Identify which cell holds the provided text, then report its [x, y] central coordinate. 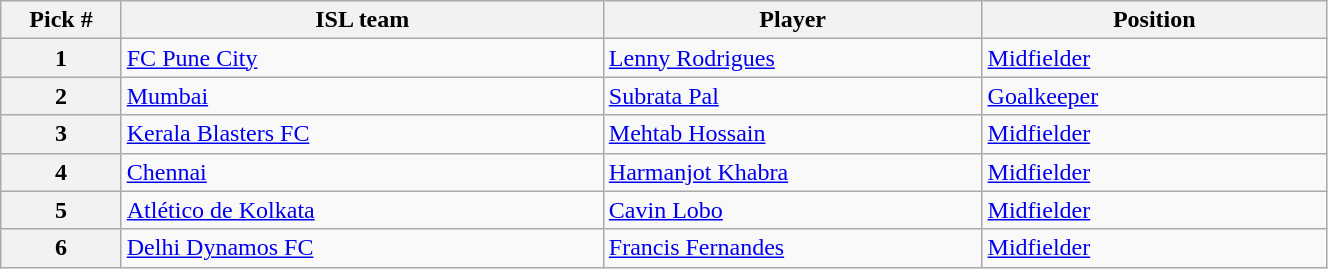
5 [61, 210]
Delhi Dynamos FC [362, 248]
Lenny Rodrigues [792, 58]
Mehtab Hossain [792, 134]
Subrata Pal [792, 96]
2 [61, 96]
Harmanjot Khabra [792, 172]
Position [1154, 20]
FC Pune City [362, 58]
1 [61, 58]
Player [792, 20]
3 [61, 134]
Atlético de Kolkata [362, 210]
Mumbai [362, 96]
Chennai [362, 172]
Goalkeeper [1154, 96]
4 [61, 172]
ISL team [362, 20]
Kerala Blasters FC [362, 134]
Cavin Lobo [792, 210]
Francis Fernandes [792, 248]
6 [61, 248]
Pick # [61, 20]
